Detect which cell encompasses the target text, then output its (x, y) center coordinate. 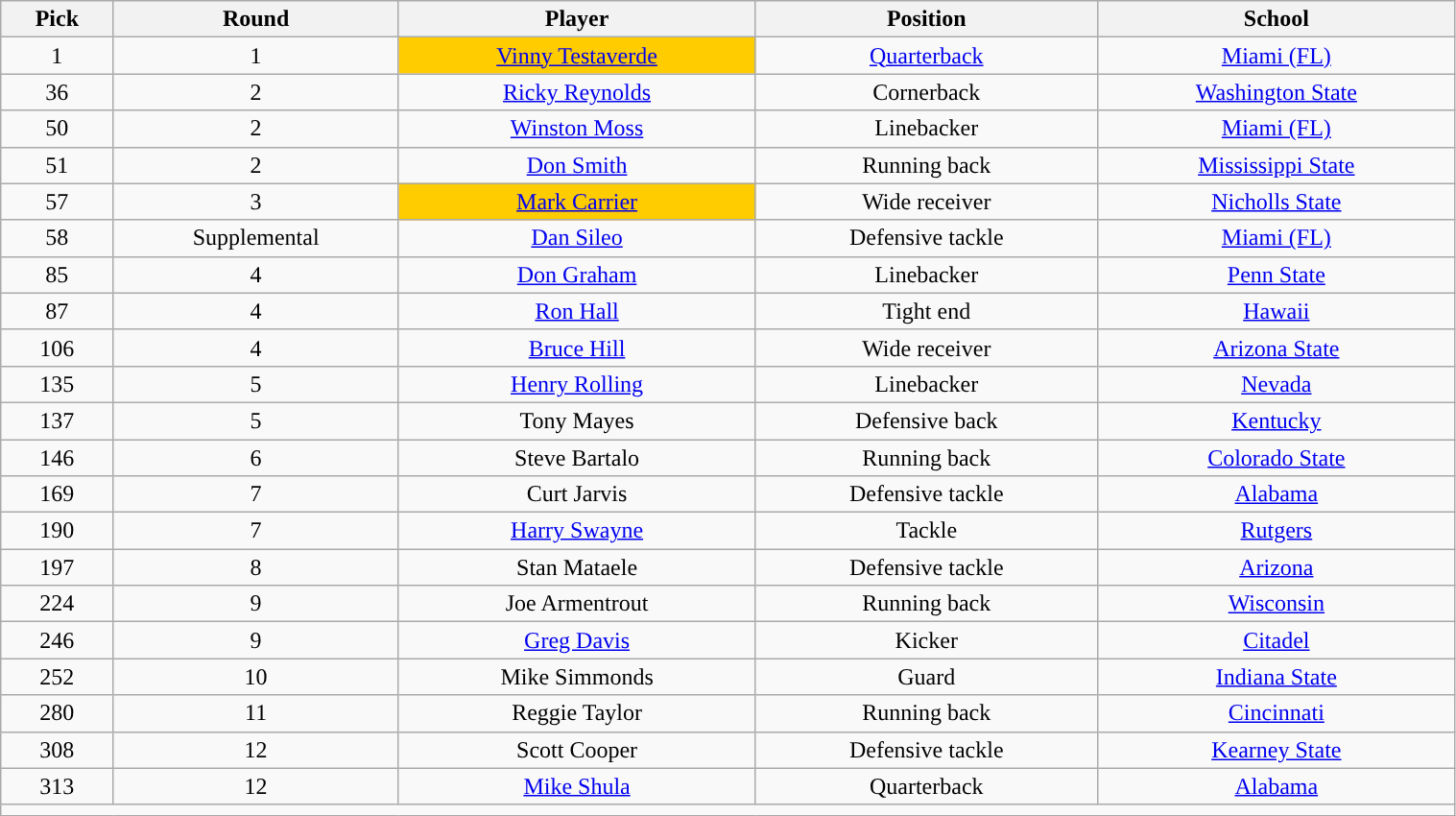
Reggie Taylor (577, 713)
Bruce Hill (577, 348)
57 (58, 202)
51 (58, 165)
School (1277, 19)
6 (255, 458)
280 (58, 713)
Tony Mayes (577, 420)
Kentucky (1277, 420)
Nevada (1277, 384)
Ron Hall (577, 311)
Mike Shula (577, 786)
Wisconsin (1277, 604)
Rutgers (1277, 531)
Supplemental (255, 238)
Don Graham (577, 275)
Mark Carrier (577, 202)
Cincinnati (1277, 713)
Indiana State (1277, 677)
58 (58, 238)
Mississippi State (1277, 165)
Colorado State (1277, 458)
Tackle (927, 531)
224 (58, 604)
Harry Swayne (577, 531)
308 (58, 750)
Guard (927, 677)
8 (255, 567)
Scott Cooper (577, 750)
Position (927, 19)
Mike Simmonds (577, 677)
Stan Mataele (577, 567)
169 (58, 494)
106 (58, 348)
Kearney State (1277, 750)
246 (58, 640)
10 (255, 677)
Vinny Testaverde (577, 56)
Dan Sileo (577, 238)
Curt Jarvis (577, 494)
87 (58, 311)
Penn State (1277, 275)
197 (58, 567)
3 (255, 202)
Hawaii (1277, 311)
50 (58, 129)
Arizona State (1277, 348)
Kicker (927, 640)
137 (58, 420)
Winston Moss (577, 129)
Nicholls State (1277, 202)
Greg Davis (577, 640)
Ricky Reynolds (577, 92)
Arizona (1277, 567)
11 (255, 713)
Washington State (1277, 92)
Cornerback (927, 92)
135 (58, 384)
Round (255, 19)
Defensive back (927, 420)
36 (58, 92)
313 (58, 786)
85 (58, 275)
190 (58, 531)
146 (58, 458)
Citadel (1277, 640)
Steve Bartalo (577, 458)
Henry Rolling (577, 384)
Player (577, 19)
Don Smith (577, 165)
Pick (58, 19)
252 (58, 677)
Tight end (927, 311)
Joe Armentrout (577, 604)
